Determine the [x, y] coordinate at the center of the cell enclosing the given text.  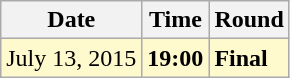
July 13, 2015 [72, 58]
Date [72, 20]
Round [249, 20]
Final [249, 58]
19:00 [176, 58]
Time [176, 20]
